Output the (x, y) coordinate of the center of the cell containing the given text.  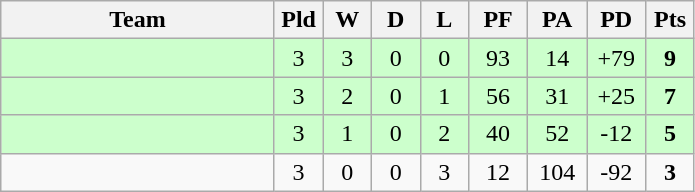
12 (498, 172)
93 (498, 58)
+25 (616, 96)
PF (498, 20)
52 (558, 134)
+79 (616, 58)
14 (558, 58)
Pld (298, 20)
D (396, 20)
L (444, 20)
W (348, 20)
Pts (670, 20)
56 (498, 96)
-92 (616, 172)
PD (616, 20)
9 (670, 58)
31 (558, 96)
40 (498, 134)
7 (670, 96)
104 (558, 172)
Team (138, 20)
5 (670, 134)
PA (558, 20)
-12 (616, 134)
